For the text-containing cell, return its midpoint in [X, Y] coordinate format. 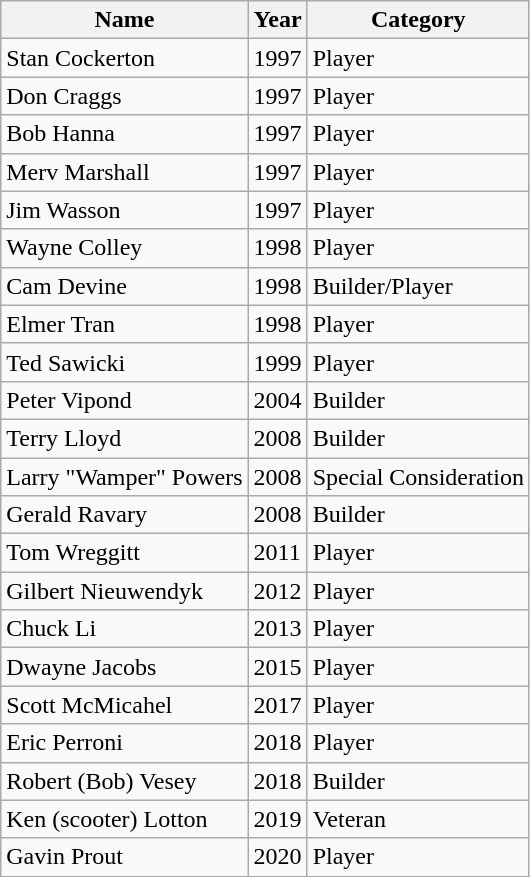
2012 [278, 591]
2017 [278, 705]
Chuck Li [124, 629]
Bob Hanna [124, 134]
Ken (scooter) Lotton [124, 819]
Jim Wasson [124, 210]
Stan Cockerton [124, 58]
2004 [278, 400]
Robert (Bob) Vesey [124, 781]
Ted Sawicki [124, 362]
Category [418, 20]
Scott McMicahel [124, 705]
Peter Vipond [124, 400]
Merv Marshall [124, 172]
2020 [278, 857]
Don Craggs [124, 96]
Builder/Player [418, 286]
Cam Devine [124, 286]
Veteran [418, 819]
1999 [278, 362]
Larry "Wamper" Powers [124, 477]
Eric Perroni [124, 743]
Wayne Colley [124, 248]
Year [278, 20]
Gilbert Nieuwendyk [124, 591]
2011 [278, 553]
Tom Wreggitt [124, 553]
2013 [278, 629]
Dwayne Jacobs [124, 667]
Name [124, 20]
Terry Lloyd [124, 438]
Elmer Tran [124, 324]
Special Consideration [418, 477]
2015 [278, 667]
2019 [278, 819]
Gerald Ravary [124, 515]
Gavin Prout [124, 857]
